Determine the (X, Y) coordinate at the center of the cell enclosing the given text.  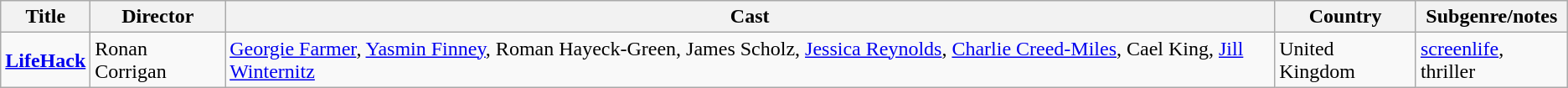
Ronan Corrigan (157, 60)
screenlife, thriller (1491, 60)
Title (45, 17)
Georgie Farmer, Yasmin Finney, Roman Hayeck-Green, James Scholz, Jessica Reynolds, Charlie Creed-Miles, Cael King, Jill Winternitz (750, 60)
Cast (750, 17)
United Kingdom (1345, 60)
Country (1345, 17)
LifeHack (45, 60)
Director (157, 17)
Subgenre/notes (1491, 17)
